Return the [x, y] coordinate for the center point of the cell that contains the specified text.  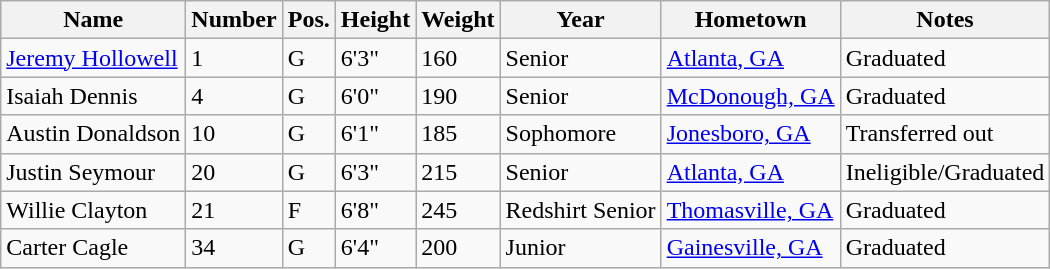
Willie Clayton [94, 210]
6'1" [375, 134]
Notes [945, 20]
Year [580, 20]
Ineligible/Graduated [945, 172]
Transferred out [945, 134]
Redshirt Senior [580, 210]
4 [234, 96]
Sophomore [580, 134]
Carter Cagle [94, 248]
10 [234, 134]
6'8" [375, 210]
Height [375, 20]
34 [234, 248]
Gainesville, GA [750, 248]
Justin Seymour [94, 172]
Thomasville, GA [750, 210]
Isaiah Dennis [94, 96]
McDonough, GA [750, 96]
F [308, 210]
Name [94, 20]
190 [458, 96]
215 [458, 172]
21 [234, 210]
6'0" [375, 96]
Pos. [308, 20]
Jeremy Hollowell [94, 58]
20 [234, 172]
Weight [458, 20]
160 [458, 58]
1 [234, 58]
Austin Donaldson [94, 134]
Junior [580, 248]
Number [234, 20]
Jonesboro, GA [750, 134]
200 [458, 248]
245 [458, 210]
Hometown [750, 20]
185 [458, 134]
6'4" [375, 248]
